Find where the given text appears and provide that cell's center as [x, y] coordinate. 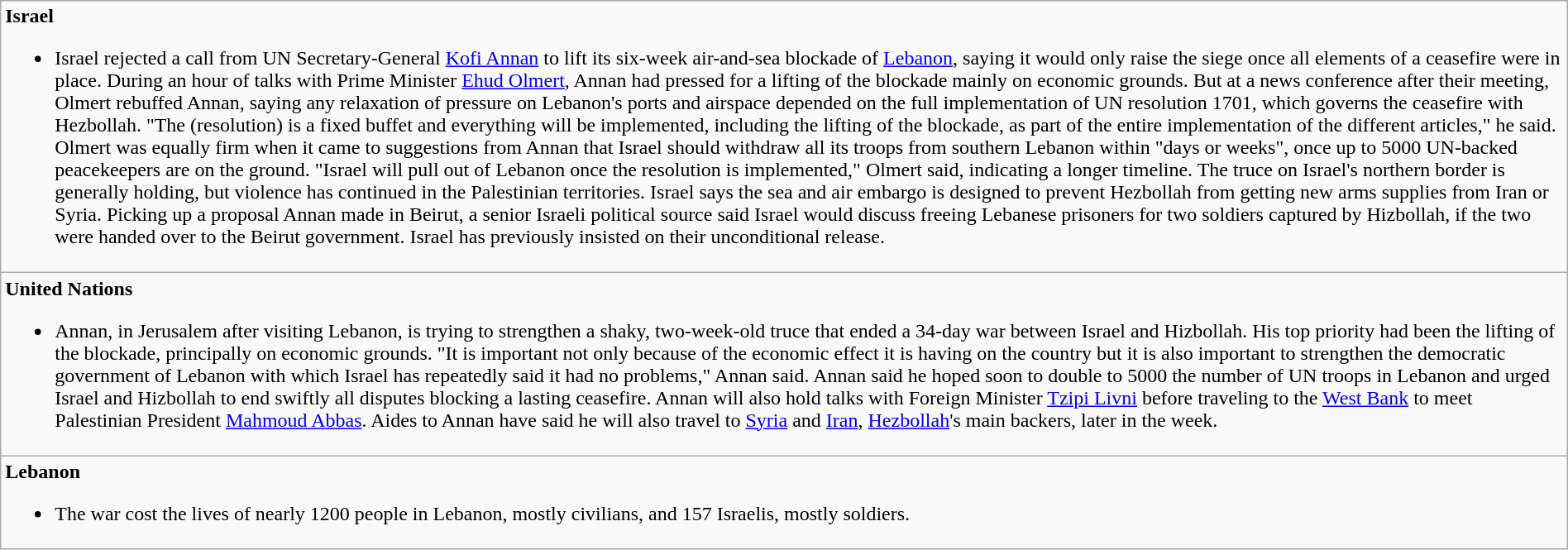
LebanonThe war cost the lives of nearly 1200 people in Lebanon, mostly civilians, and 157 Israelis, mostly soldiers. [784, 503]
